Return the [X, Y] coordinate for the center point of the cell that contains the specified text.  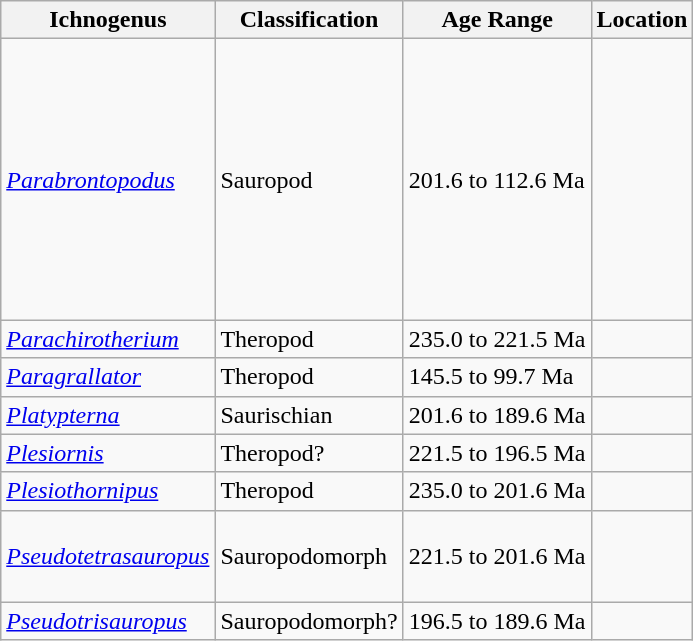
Platypterna [108, 415]
Parachirotherium [108, 339]
Age Range [497, 20]
Location [642, 20]
Sauropod [309, 180]
Plesiothornipus [108, 491]
235.0 to 201.6 Ma [497, 491]
Pseudotrisauropus [108, 621]
Saurischian [309, 415]
196.5 to 189.6 Ma [497, 621]
201.6 to 189.6 Ma [497, 415]
Sauropodomorph [309, 556]
Ichnogenus [108, 20]
Plesiornis [108, 453]
221.5 to 196.5 Ma [497, 453]
Pseudotetrasauropus [108, 556]
145.5 to 99.7 Ma [497, 377]
Sauropodomorph? [309, 621]
Parabrontopodus [108, 180]
Theropod? [309, 453]
201.6 to 112.6 Ma [497, 180]
Classification [309, 20]
Paragrallator [108, 377]
221.5 to 201.6 Ma [497, 556]
235.0 to 221.5 Ma [497, 339]
